Scan for the cell matching the given text and deliver its (X, Y) coordinate at center. 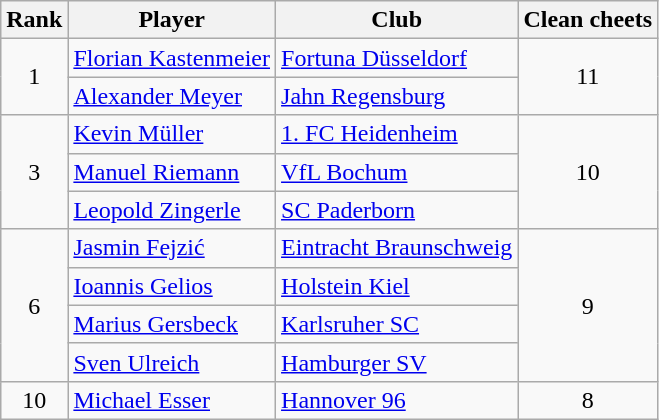
Marius Gersbeck (172, 324)
Leopold Zingerle (172, 210)
Jasmin Fejzić (172, 248)
Michael Esser (172, 400)
Player (172, 20)
SC Paderborn (397, 210)
Clean cheets (588, 20)
Florian Kastenmeier (172, 58)
Rank (34, 20)
Hannover 96 (397, 400)
Karlsruher SC (397, 324)
VfL Bochum (397, 172)
9 (588, 305)
1. FC Heidenheim (397, 134)
Alexander Meyer (172, 96)
Sven Ulreich (172, 362)
3 (34, 172)
Jahn Regensburg (397, 96)
Ioannis Gelios (172, 286)
Kevin Müller (172, 134)
11 (588, 77)
1 (34, 77)
Club (397, 20)
Manuel Riemann (172, 172)
6 (34, 305)
8 (588, 400)
Fortuna Düsseldorf (397, 58)
Hamburger SV (397, 362)
Eintracht Braunschweig (397, 248)
Holstein Kiel (397, 286)
